Provide the (x, y) coordinate of the cell's center where the given text is located.  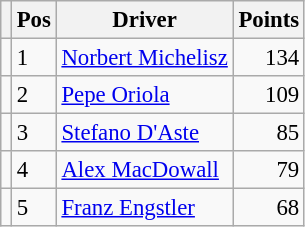
85 (268, 133)
109 (268, 95)
5 (34, 208)
134 (268, 58)
Pepe Oriola (144, 95)
Points (268, 20)
1 (34, 58)
3 (34, 133)
Stefano D'Aste (144, 133)
Norbert Michelisz (144, 58)
Alex MacDowall (144, 170)
4 (34, 170)
2 (34, 95)
79 (268, 170)
68 (268, 208)
Franz Engstler (144, 208)
Pos (34, 20)
Driver (144, 20)
